Identify which cell holds the provided text, then report its [x, y] central coordinate. 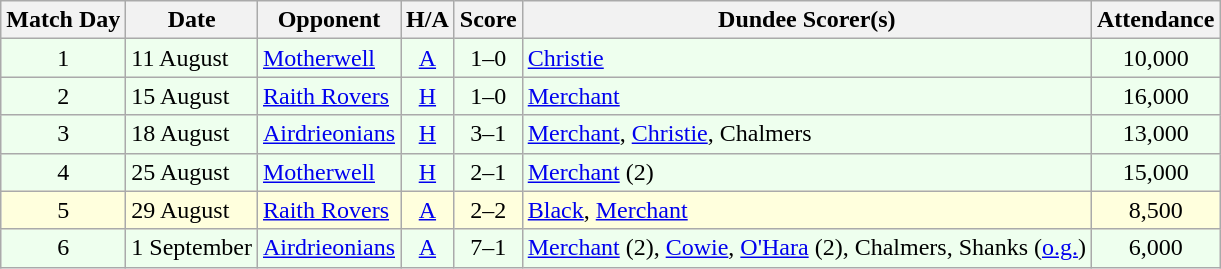
29 August [192, 210]
3–1 [488, 134]
Date [192, 20]
18 August [192, 134]
1 September [192, 248]
Dundee Scorer(s) [806, 20]
5 [64, 210]
Score [488, 20]
25 August [192, 172]
4 [64, 172]
2–1 [488, 172]
Merchant, Christie, Chalmers [806, 134]
Christie [806, 58]
Opponent [328, 20]
15 August [192, 96]
10,000 [1155, 58]
2 [64, 96]
Attendance [1155, 20]
Black, Merchant [806, 210]
Merchant [806, 96]
7–1 [488, 248]
6,000 [1155, 248]
1 [64, 58]
H/A [428, 20]
3 [64, 134]
13,000 [1155, 134]
11 August [192, 58]
16,000 [1155, 96]
8,500 [1155, 210]
2–2 [488, 210]
Merchant (2), Cowie, O'Hara (2), Chalmers, Shanks (o.g.) [806, 248]
Match Day [64, 20]
15,000 [1155, 172]
6 [64, 248]
Merchant (2) [806, 172]
